Pinpoint the cell where the given text exists, returning its (x, y) midpoint coordinate. 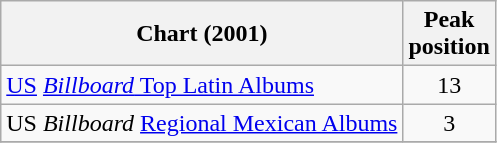
US Billboard Regional Mexican Albums (202, 123)
Peakposition (449, 34)
Chart (2001) (202, 34)
13 (449, 85)
US Billboard Top Latin Albums (202, 85)
3 (449, 123)
